Pinpoint the cell where the given text exists, returning its (X, Y) midpoint coordinate. 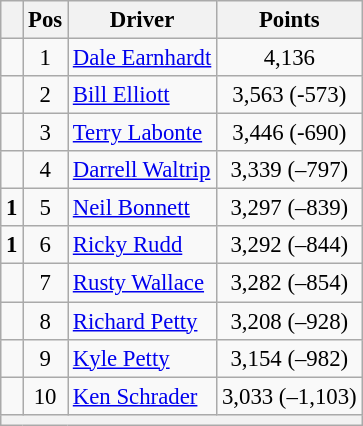
Darrell Waltrip (142, 170)
Neil Bonnett (142, 208)
Terry Labonte (142, 133)
3,282 (–854) (290, 283)
5 (46, 208)
4,136 (290, 58)
3 (46, 133)
3,297 (–839) (290, 208)
Kyle Petty (142, 358)
6 (46, 245)
9 (46, 358)
2 (46, 95)
Driver (142, 20)
Pos (46, 20)
Bill Elliott (142, 95)
8 (46, 321)
Dale Earnhardt (142, 58)
4 (46, 170)
Ricky Rudd (142, 245)
3,154 (–982) (290, 358)
7 (46, 283)
Rusty Wallace (142, 283)
10 (46, 396)
Points (290, 20)
3,563 (-573) (290, 95)
Ken Schrader (142, 396)
3,033 (–1,103) (290, 396)
Richard Petty (142, 321)
3,292 (–844) (290, 245)
3,208 (–928) (290, 321)
3,339 (–797) (290, 170)
3,446 (-690) (290, 133)
